Search for the cell housing the specified text and yield its [X, Y] center coordinate. 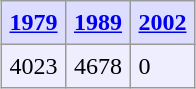
1979 [33, 23]
1989 [98, 23]
2002 [162, 23]
0 [162, 66]
4678 [98, 66]
4023 [33, 66]
